Scan for the cell matching the given text and deliver its [X, Y] coordinate at center. 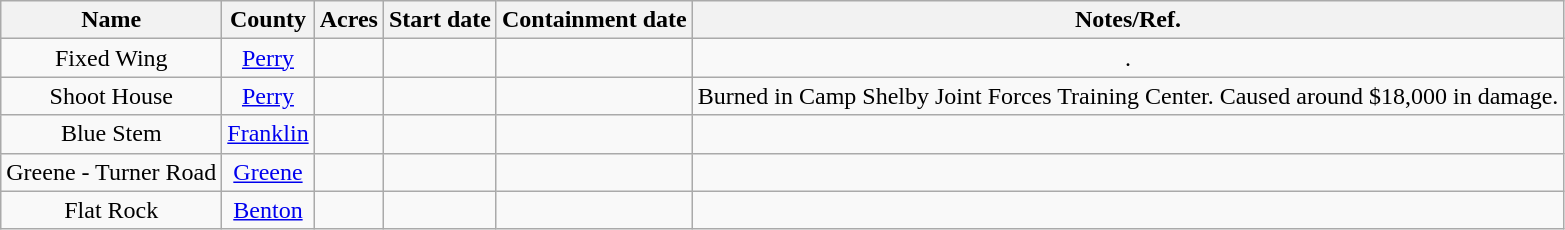
Shoot House [112, 96]
Containment date [594, 20]
Greene - Turner Road [112, 172]
Greene [268, 172]
Start date [440, 20]
Fixed Wing [112, 58]
Notes/Ref. [1128, 20]
Acres [348, 20]
Franklin [268, 134]
Name [112, 20]
Burned in Camp Shelby Joint Forces Training Center. Caused around $18,000 in damage. [1128, 96]
Blue Stem [112, 134]
Flat Rock [112, 210]
. [1128, 58]
Benton [268, 210]
County [268, 20]
